For the text-containing cell, return its midpoint in (X, Y) coordinate format. 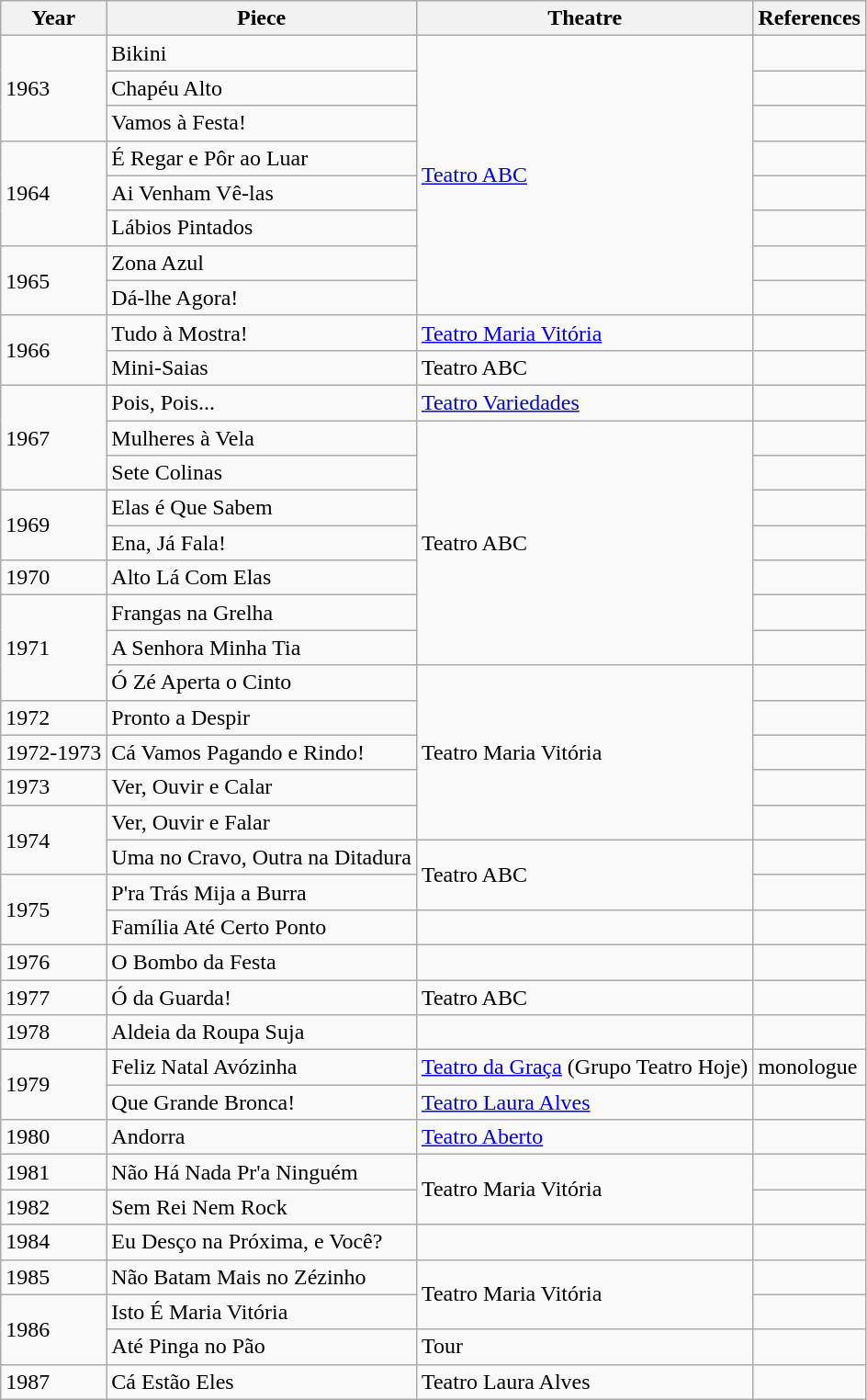
Chapéu Alto (262, 88)
O Bombo da Festa (262, 962)
Pois, Pois... (262, 402)
A Senhora Minha Tia (262, 648)
Theatre (584, 18)
Ó Zé Aperta o Cinto (262, 683)
Mini-Saias (262, 367)
Cá Vamos Pagando e Rindo! (262, 752)
Andorra (262, 1137)
Teatro da Graça (Grupo Teatro Hoje) (584, 1067)
1969 (53, 525)
Sem Rei Nem Rock (262, 1207)
1980 (53, 1137)
1979 (53, 1085)
1963 (53, 88)
1987 (53, 1382)
Teatro Aberto (584, 1137)
Isto É Maria Vitória (262, 1312)
Feliz Natal Avózinha (262, 1067)
1967 (53, 437)
É Regar e Pôr ao Luar (262, 158)
monologue (810, 1067)
Ver, Ouvir e Calar (262, 787)
Tour (584, 1347)
Alto Lá Com Elas (262, 578)
1970 (53, 578)
Que Grande Bronca! (262, 1102)
1972 (53, 717)
1972-1973 (53, 752)
1981 (53, 1172)
1974 (53, 840)
Vamos à Festa! (262, 123)
1973 (53, 787)
1971 (53, 648)
Mulheres à Vela (262, 438)
Lábios Pintados (262, 228)
1986 (53, 1329)
Uma no Cravo, Outra na Ditadura (262, 857)
Zona Azul (262, 263)
Ver, Ouvir e Falar (262, 822)
1984 (53, 1242)
Bikini (262, 53)
1985 (53, 1277)
Eu Desço na Próxima, e Você? (262, 1242)
Ai Venham Vê-las (262, 193)
Aldeia da Roupa Suja (262, 1033)
Cá Estão Eles (262, 1382)
1965 (53, 280)
1966 (53, 350)
Não Batam Mais no Zézinho (262, 1277)
Sete Colinas (262, 473)
1976 (53, 962)
Year (53, 18)
Família Até Certo Ponto (262, 927)
1978 (53, 1033)
Frangas na Grelha (262, 613)
Ena, Já Fala! (262, 543)
Não Há Nada Pr'a Ninguém (262, 1172)
Elas é Que Sabem (262, 508)
Até Pinga no Pão (262, 1347)
Teatro Variedades (584, 402)
Ó da Guarda! (262, 997)
Pronto a Despir (262, 717)
Dá-lhe Agora! (262, 298)
Tudo à Mostra! (262, 333)
1975 (53, 909)
1977 (53, 997)
Piece (262, 18)
P'ra Trás Mija a Burra (262, 892)
1982 (53, 1207)
1964 (53, 193)
References (810, 18)
